Output the (x, y) coordinate of the center of the cell containing the given text.  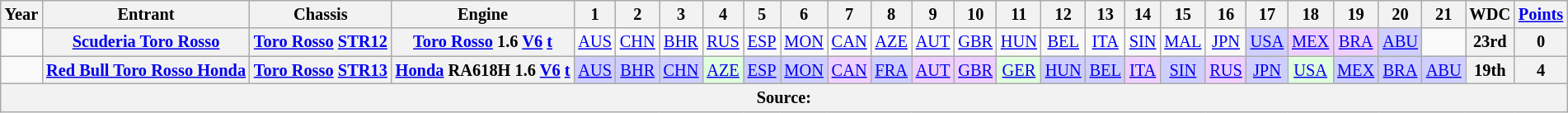
GER (1019, 70)
10 (975, 14)
Red Bull Toro Rosso Honda (146, 70)
21 (1444, 14)
MAL (1182, 42)
Source: (784, 97)
16 (1225, 14)
Chassis (321, 14)
23rd (1491, 42)
5 (762, 14)
Toro Rosso STR13 (321, 70)
Honda RA618H 1.6 V6 t (483, 70)
Engine (483, 14)
Toro Rosso STR12 (321, 42)
20 (1400, 14)
13 (1106, 14)
2 (638, 14)
7 (849, 14)
14 (1143, 14)
Year (21, 14)
9 (933, 14)
11 (1019, 14)
3 (681, 14)
18 (1311, 14)
FRA (890, 70)
6 (803, 14)
Points (1541, 14)
WDC (1491, 14)
0 (1541, 42)
15 (1182, 14)
12 (1063, 14)
Scuderia Toro Rosso (146, 42)
17 (1267, 14)
Entrant (146, 14)
8 (890, 14)
Toro Rosso 1.6 V6 t (483, 42)
19 (1355, 14)
19th (1491, 70)
1 (594, 14)
